Provide the [X, Y] coordinate of the cell's center where the given text is located.  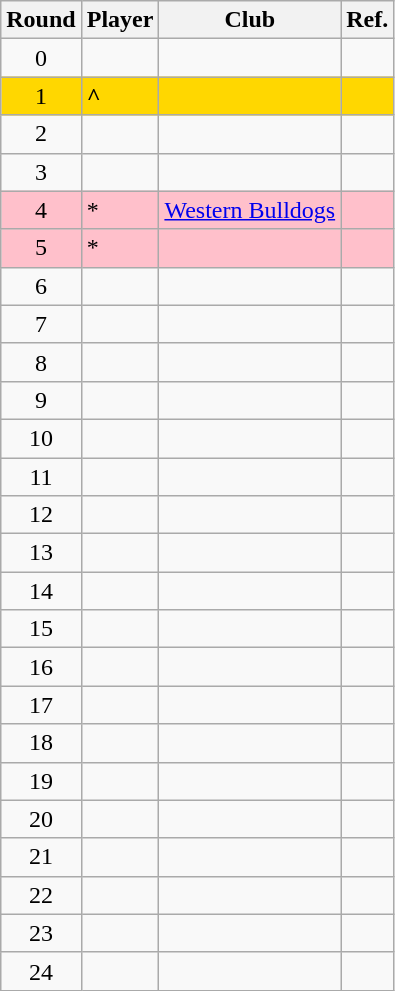
14 [41, 591]
6 [41, 286]
Western Bulldogs [250, 210]
20 [41, 819]
11 [41, 477]
12 [41, 515]
23 [41, 933]
4 [41, 210]
24 [41, 971]
19 [41, 781]
0 [41, 58]
22 [41, 895]
Player [120, 20]
^ [120, 96]
15 [41, 629]
17 [41, 705]
7 [41, 324]
Round [41, 20]
10 [41, 438]
3 [41, 172]
21 [41, 857]
1 [41, 96]
9 [41, 400]
16 [41, 667]
2 [41, 134]
5 [41, 248]
8 [41, 362]
18 [41, 743]
13 [41, 553]
Ref. [368, 20]
Club [250, 20]
